Identify which cell holds the provided text, then report its (X, Y) central coordinate. 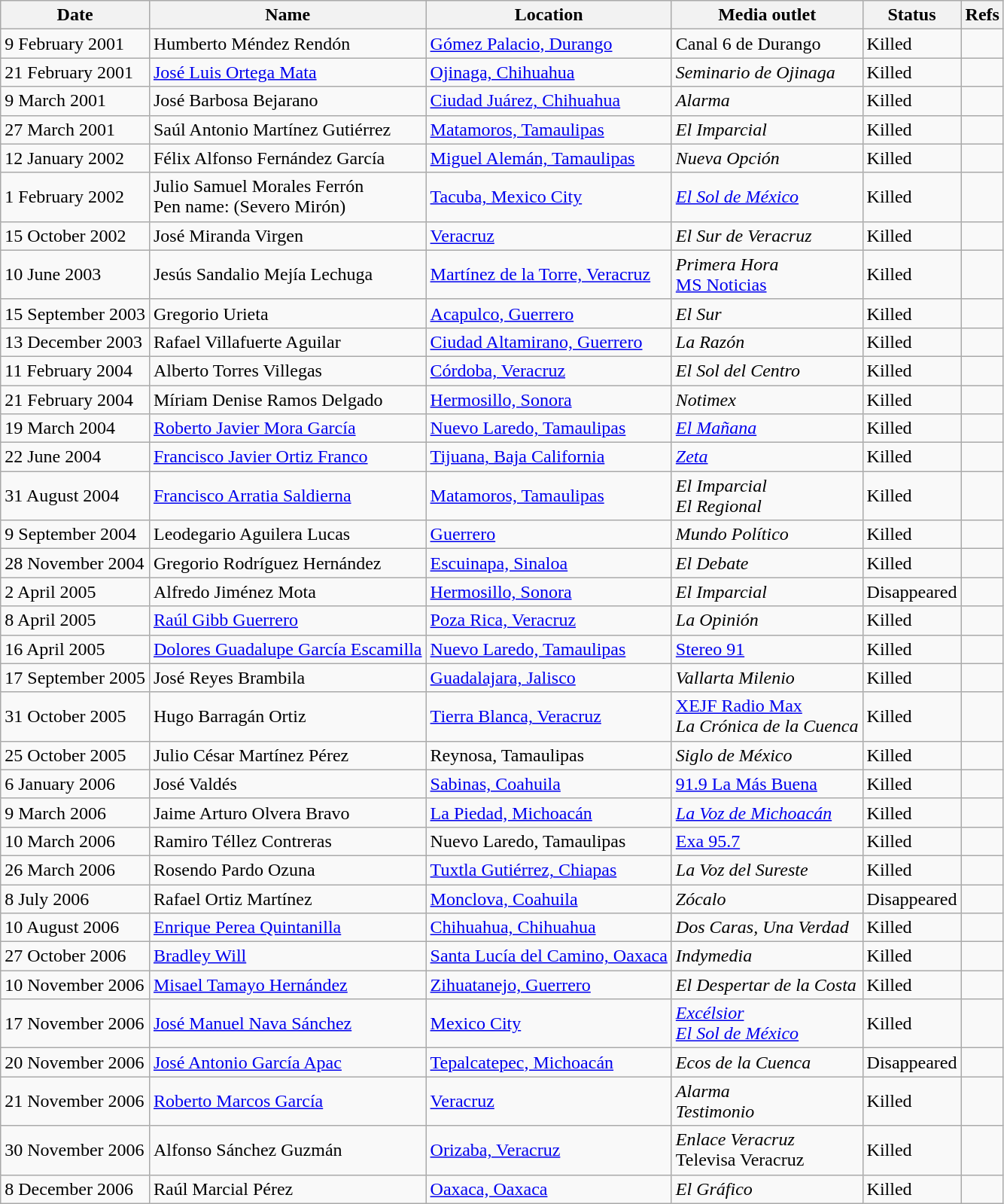
31 October 2005 (75, 717)
Ciudad Altamirano, Guerrero (549, 342)
Location (549, 15)
Míriam Denise Ramos Delgado (288, 400)
26 March 2006 (75, 870)
Rafael Ortiz Martínez (288, 898)
José Barbosa Bejarano (288, 101)
El Gráfico (767, 1189)
Vallarta Milenio (767, 678)
Canal 6 de Durango (767, 44)
21 February 2001 (75, 72)
José Miranda Virgen (288, 236)
Julio César Martínez Pérez (288, 755)
Enlace VeracruzTelevisa Veracruz (767, 1151)
Gregorio Rodríguez Hernández (288, 563)
El Debate (767, 563)
Rosendo Pardo Ozuna (288, 870)
Tijuana, Baja California (549, 457)
17 November 2006 (75, 1024)
28 November 2004 (75, 563)
Date (75, 15)
Alberto Torres Villegas (288, 370)
Misael Tamayo Hernández (288, 985)
Alarma (767, 101)
Ramiro Téllez Contreras (288, 841)
Reynosa, Tamaulipas (549, 755)
ExcélsiorEl Sol de México (767, 1024)
Notimex (767, 400)
La Opinión (767, 620)
Acapulco, Guerrero (549, 313)
Miguel Alemán, Tamaulipas (549, 158)
Alfredo Jiménez Mota (288, 592)
91.9 La Más Buena (767, 784)
19 March 2004 (75, 428)
Media outlet (767, 15)
Indymedia (767, 956)
AlarmaTestimonio (767, 1101)
11 February 2004 (75, 370)
Gómez Palacio, Durango (549, 44)
1 February 2002 (75, 197)
31 August 2004 (75, 495)
Enrique Perea Quintanilla (288, 928)
Stereo 91 (767, 649)
17 September 2005 (75, 678)
Ciudad Juárez, Chihuahua (549, 101)
Félix Alfonso Fernández García (288, 158)
21 November 2006 (75, 1101)
Chihuahua, Chihuahua (549, 928)
8 December 2006 (75, 1189)
José Luis Ortega Mata (288, 72)
José Valdés (288, 784)
Roberto Marcos García (288, 1101)
Ojinaga, Chihuahua (549, 72)
15 September 2003 (75, 313)
Escuinapa, Sinaloa (549, 563)
Jaime Arturo Olvera Bravo (288, 812)
La Voz de Michoacán (767, 812)
El Sol del Centro (767, 370)
27 October 2006 (75, 956)
Julio Samuel Morales FerrónPen name: (Severo Mirón) (288, 197)
El Mañana (767, 428)
El ImparcialEl Regional (767, 495)
8 April 2005 (75, 620)
Bradley Will (288, 956)
Alfonso Sánchez Guzmán (288, 1151)
15 October 2002 (75, 236)
9 March 2001 (75, 101)
José Antonio García Apac (288, 1062)
Tierra Blanca, Veracruz (549, 717)
Status (912, 15)
Exa 95.7 (767, 841)
Dolores Guadalupe García Escamilla (288, 649)
Mexico City (549, 1024)
Raúl Marcial Pérez (288, 1189)
10 August 2006 (75, 928)
Jesús Sandalio Mejía Lechuga (288, 274)
Tuxtla Gutiérrez, Chiapas (549, 870)
Ecos de la Cuenca (767, 1062)
Primera HoraMS Noticias (767, 274)
La Razón (767, 342)
La Voz del Sureste (767, 870)
Roberto Javier Mora García (288, 428)
Gregorio Urieta (288, 313)
XEJF Radio MaxLa Crónica de la Cuenca (767, 717)
Humberto Méndez Rendón (288, 44)
Orizaba, Veracruz (549, 1151)
Guerrero (549, 535)
6 January 2006 (75, 784)
José Reyes Brambila (288, 678)
El Sol de México (767, 197)
13 December 2003 (75, 342)
Name (288, 15)
Tacuba, Mexico City (549, 197)
10 November 2006 (75, 985)
9 March 2006 (75, 812)
Zócalo (767, 898)
La Piedad, Michoacán (549, 812)
El Sur de Veracruz (767, 236)
Córdoba, Veracruz (549, 370)
Oaxaca, Oaxaca (549, 1189)
10 March 2006 (75, 841)
El Despertar de la Costa (767, 985)
Nueva Opción (767, 158)
Refs (982, 15)
Saúl Antonio Martínez Gutiérrez (288, 130)
José Manuel Nava Sánchez (288, 1024)
22 June 2004 (75, 457)
Mundo Político (767, 535)
8 July 2006 (75, 898)
9 September 2004 (75, 535)
Tepalcatepec, Michoacán (549, 1062)
16 April 2005 (75, 649)
Dos Caras, Una Verdad (767, 928)
12 January 2002 (75, 158)
Sabinas, Coahuila (549, 784)
30 November 2006 (75, 1151)
Raúl Gibb Guerrero (288, 620)
25 October 2005 (75, 755)
Zihuatanejo, Guerrero (549, 985)
Hugo Barragán Ortiz (288, 717)
20 November 2006 (75, 1062)
9 February 2001 (75, 44)
Martínez de la Torre, Veracruz (549, 274)
Poza Rica, Veracruz (549, 620)
Francisco Javier Ortiz Franco (288, 457)
10 June 2003 (75, 274)
27 March 2001 (75, 130)
Leodegario Aguilera Lucas (288, 535)
Zeta (767, 457)
21 February 2004 (75, 400)
Guadalajara, Jalisco (549, 678)
Siglo de México (767, 755)
Rafael Villafuerte Aguilar (288, 342)
Santa Lucía del Camino, Oaxaca (549, 956)
Francisco Arratia Saldierna (288, 495)
Seminario de Ojinaga (767, 72)
2 April 2005 (75, 592)
Monclova, Coahuila (549, 898)
El Sur (767, 313)
